Return [x, y] of the center of cell containing provided text 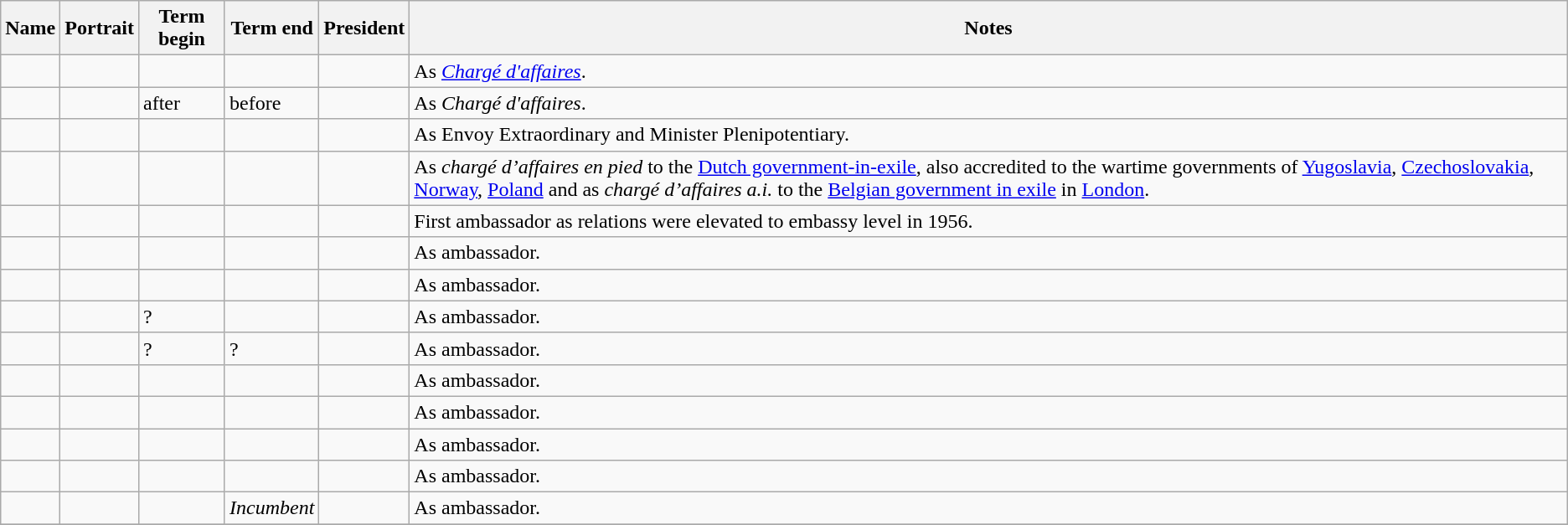
Incumbent [271, 508]
President [364, 28]
Portrait [100, 28]
Name [30, 28]
Notes [988, 28]
First ambassador as relations were elevated to embassy level in 1956. [988, 221]
before [271, 103]
As Envoy Extraordinary and Minister Plenipotentiary. [988, 135]
Term end [271, 28]
Term begin [181, 28]
after [181, 103]
